Return the (x, y) coordinate for the center point of the cell that contains the specified text.  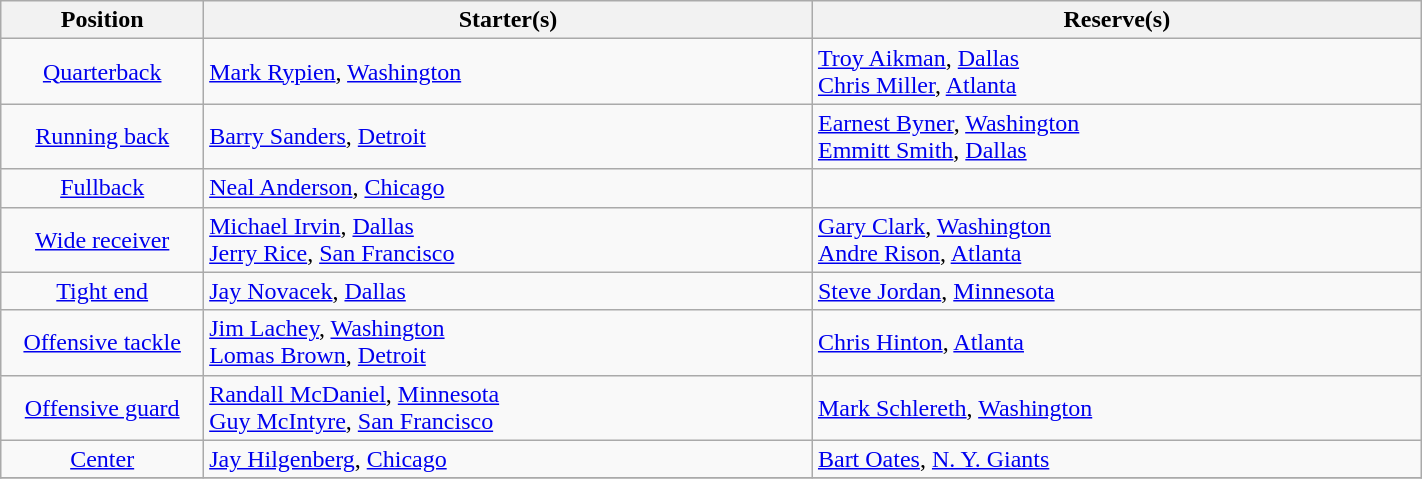
Running back (102, 136)
Mark Schlereth, Washington (1116, 408)
Gary Clark, Washington Andre Rison, Atlanta (1116, 240)
Chris Hinton, Atlanta (1116, 342)
Bart Oates, N. Y. Giants (1116, 459)
Troy Aikman, Dallas Chris Miller, Atlanta (1116, 72)
Neal Anderson, Chicago (508, 188)
Center (102, 459)
Jay Hilgenberg, Chicago (508, 459)
Steve Jordan, Minnesota (1116, 291)
Tight end (102, 291)
Reserve(s) (1116, 20)
Michael Irvin, Dallas Jerry Rice, San Francisco (508, 240)
Randall McDaniel, Minnesota Guy McIntyre, San Francisco (508, 408)
Mark Rypien, Washington (508, 72)
Barry Sanders, Detroit (508, 136)
Jim Lachey, Washington Lomas Brown, Detroit (508, 342)
Quarterback (102, 72)
Earnest Byner, Washington Emmitt Smith, Dallas (1116, 136)
Position (102, 20)
Wide receiver (102, 240)
Starter(s) (508, 20)
Fullback (102, 188)
Offensive tackle (102, 342)
Jay Novacek, Dallas (508, 291)
Offensive guard (102, 408)
